From the cell containing the given text, extract its center point as [x, y] coordinate. 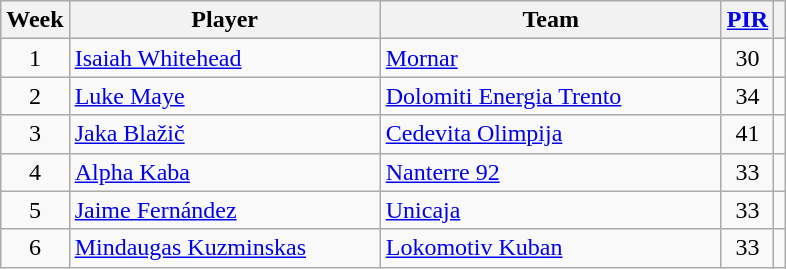
Player [224, 20]
Dolomiti Energia Trento [550, 96]
Mornar [550, 58]
2 [35, 96]
5 [35, 210]
Jaka Blažič [224, 134]
Team [550, 20]
Jaime Fernández [224, 210]
Mindaugas Kuzminskas [224, 248]
Lokomotiv Kuban [550, 248]
34 [747, 96]
Nanterre 92 [550, 172]
6 [35, 248]
Cedevita Olimpija [550, 134]
Luke Maye [224, 96]
Week [35, 20]
30 [747, 58]
4 [35, 172]
Unicaja [550, 210]
Alpha Kaba [224, 172]
PIR [747, 20]
41 [747, 134]
Isaiah Whitehead [224, 58]
1 [35, 58]
3 [35, 134]
